Capture the cell that displays the provided text and extract its [x, y] central coordinate. 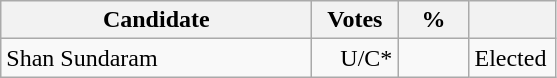
Elected [512, 58]
% [434, 20]
Votes [355, 20]
Shan Sundaram [156, 58]
Candidate [156, 20]
U/C* [355, 58]
